Pinpoint the cell where the given text exists, returning its (x, y) midpoint coordinate. 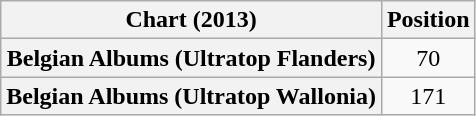
Position (428, 20)
70 (428, 58)
Belgian Albums (Ultratop Wallonia) (192, 96)
Belgian Albums (Ultratop Flanders) (192, 58)
Chart (2013) (192, 20)
171 (428, 96)
